For the text-containing cell, return its midpoint in (x, y) coordinate format. 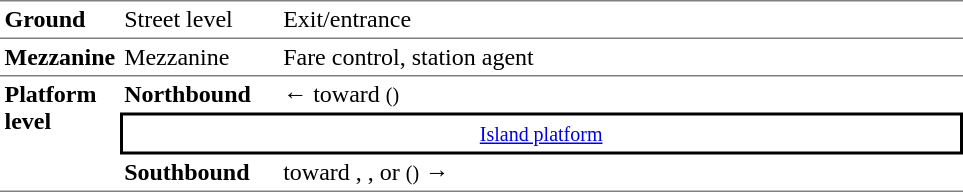
Southbound (200, 173)
Island platform (542, 133)
Street level (200, 19)
Northbound (200, 94)
Exit/entrance (621, 19)
Fare control, station agent (621, 57)
Platform level (60, 134)
toward , , or () → (621, 173)
← toward () (621, 94)
Ground (60, 19)
